Output the (x, y) coordinate of the center of the cell containing the given text.  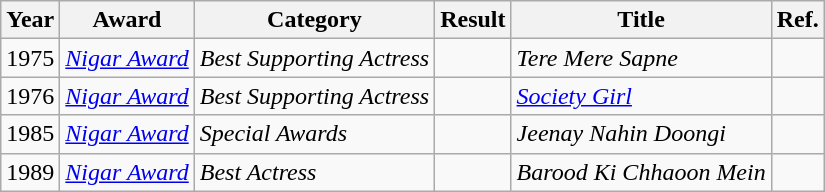
Title (641, 20)
Society Girl (641, 96)
1989 (30, 172)
Award (127, 20)
1985 (30, 134)
Special Awards (314, 134)
Ref. (798, 20)
Category (314, 20)
Jeenay Nahin Doongi (641, 134)
Best Actress (314, 172)
1976 (30, 96)
Tere Mere Sapne (641, 58)
Barood Ki Chhaoon Mein (641, 172)
Result (473, 20)
1975 (30, 58)
Year (30, 20)
